Identify which cell holds the provided text, then report its (X, Y) central coordinate. 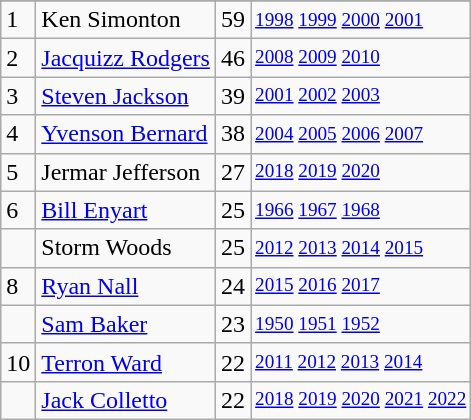
10 (18, 362)
1 (18, 20)
3 (18, 96)
Jack Colletto (126, 400)
5 (18, 172)
1966 1967 1968 (361, 210)
2018 2019 2020 (361, 172)
59 (232, 20)
2 (18, 58)
Terron Ward (126, 362)
38 (232, 134)
1998 1999 2000 2001 (361, 20)
2018 2019 2020 2021 2022 (361, 400)
2004 2005 2006 2007 (361, 134)
2012 2013 2014 2015 (361, 248)
2011 2012 2013 2014 (361, 362)
1950 1951 1952 (361, 324)
23 (232, 324)
Yvenson Bernard (126, 134)
Steven Jackson (126, 96)
8 (18, 286)
Ken Simonton (126, 20)
Jacquizz Rodgers (126, 58)
2015 2016 2017 (361, 286)
Storm Woods (126, 248)
24 (232, 286)
2008 2009 2010 (361, 58)
4 (18, 134)
46 (232, 58)
Jermar Jefferson (126, 172)
39 (232, 96)
Ryan Nall (126, 286)
Sam Baker (126, 324)
2001 2002 2003 (361, 96)
27 (232, 172)
Bill Enyart (126, 210)
6 (18, 210)
